Find where the given text appears and provide that cell's center as [X, Y] coordinate. 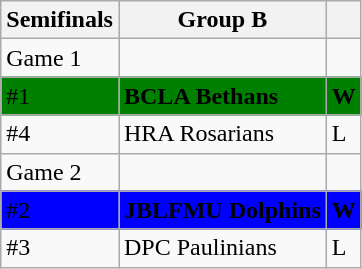
#4 [60, 134]
#3 [60, 248]
DPC Paulinians [222, 248]
BCLA Bethans [222, 96]
HRA Rosarians [222, 134]
JBLFMU Dolphins [222, 210]
Game 2 [60, 172]
#1 [60, 96]
Game 1 [60, 58]
Semifinals [60, 20]
Group B [222, 20]
#2 [60, 210]
